Determine the (x, y) coordinate at the center of the cell enclosing the given text.  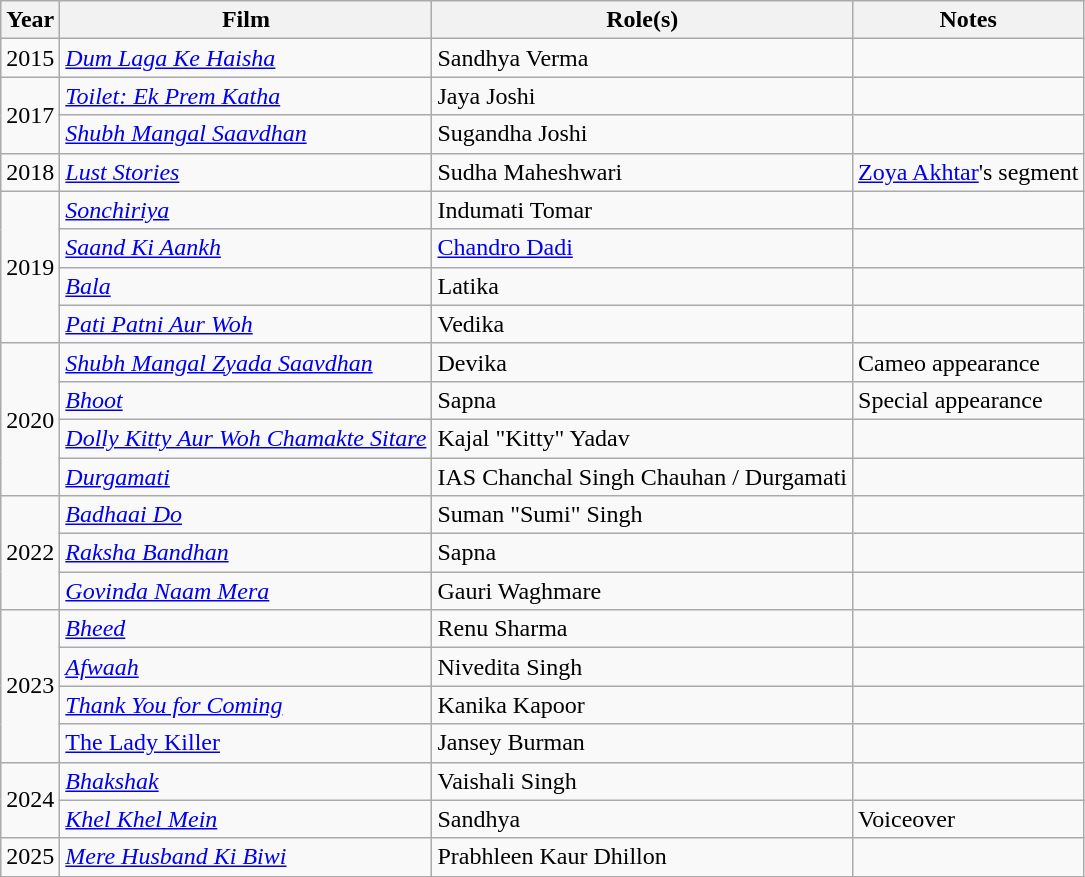
Toilet: Ek Prem Katha (246, 96)
Bala (246, 286)
Indumati Tomar (642, 210)
Jaya Joshi (642, 96)
Raksha Bandhan (246, 553)
Kajal "Kitty" Yadav (642, 438)
Cameo appearance (968, 362)
2020 (30, 419)
2025 (30, 857)
Voiceover (968, 819)
Sandhya Verma (642, 58)
Sandhya (642, 819)
Govinda Naam Mera (246, 591)
Durgamati (246, 477)
Pati Patni Aur Woh (246, 324)
Dum Laga Ke Haisha (246, 58)
Suman "Sumi" Singh (642, 515)
Special appearance (968, 400)
2022 (30, 553)
2023 (30, 686)
Bheed (246, 629)
IAS Chanchal Singh Chauhan / Durgamati (642, 477)
Notes (968, 20)
Shubh Mangal Saavdhan (246, 134)
Film (246, 20)
Sudha Maheshwari (642, 172)
The Lady Killer (246, 743)
Vaishali Singh (642, 781)
Zoya Akhtar's segment (968, 172)
Badhaai Do (246, 515)
Year (30, 20)
Thank You for Coming (246, 705)
Renu Sharma (642, 629)
Chandro Dadi (642, 248)
Latika (642, 286)
Role(s) (642, 20)
Mere Husband Ki Biwi (246, 857)
Afwaah (246, 667)
Bhoot (246, 400)
2024 (30, 800)
Saand Ki Aankh (246, 248)
2017 (30, 115)
Dolly Kitty Aur Woh Chamakte Sitare (246, 438)
Devika (642, 362)
Lust Stories (246, 172)
Jansey Burman (642, 743)
Nivedita Singh (642, 667)
Khel Khel Mein (246, 819)
Kanika Kapoor (642, 705)
Sonchiriya (246, 210)
2015 (30, 58)
Shubh Mangal Zyada Saavdhan (246, 362)
2019 (30, 267)
Sugandha Joshi (642, 134)
Bhakshak (246, 781)
2018 (30, 172)
Prabhleen Kaur Dhillon (642, 857)
Vedika (642, 324)
Gauri Waghmare (642, 591)
